Determine the [x, y] coordinate at the center of the cell enclosing the given text.  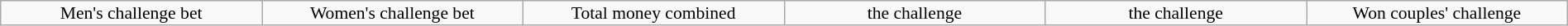
Women's challenge bet [392, 13]
Total money combined [653, 13]
Men's challenge bet [131, 13]
Won couples' challenge [1437, 13]
